For the text-containing cell, return its midpoint in [X, Y] coordinate format. 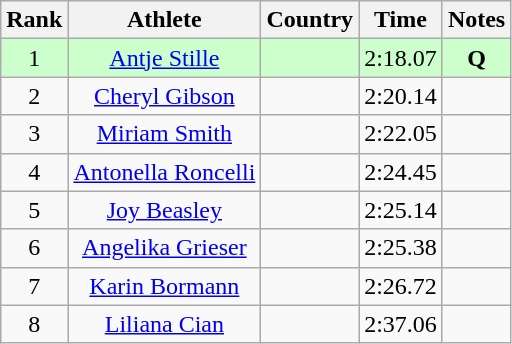
Athlete [164, 20]
Rank [34, 20]
1 [34, 58]
2:25.14 [401, 210]
Notes [476, 20]
2:26.72 [401, 286]
Country [310, 20]
Angelika Grieser [164, 248]
2:37.06 [401, 324]
2:24.45 [401, 172]
2:18.07 [401, 58]
Liliana Cian [164, 324]
Miriam Smith [164, 134]
7 [34, 286]
6 [34, 248]
2 [34, 96]
Antonella Roncelli [164, 172]
Karin Bormann [164, 286]
3 [34, 134]
2:22.05 [401, 134]
2:20.14 [401, 96]
Q [476, 58]
Cheryl Gibson [164, 96]
8 [34, 324]
5 [34, 210]
Time [401, 20]
4 [34, 172]
2:25.38 [401, 248]
Joy Beasley [164, 210]
Antje Stille [164, 58]
